Determine the [x, y] coordinate at the center of the cell enclosing the given text.  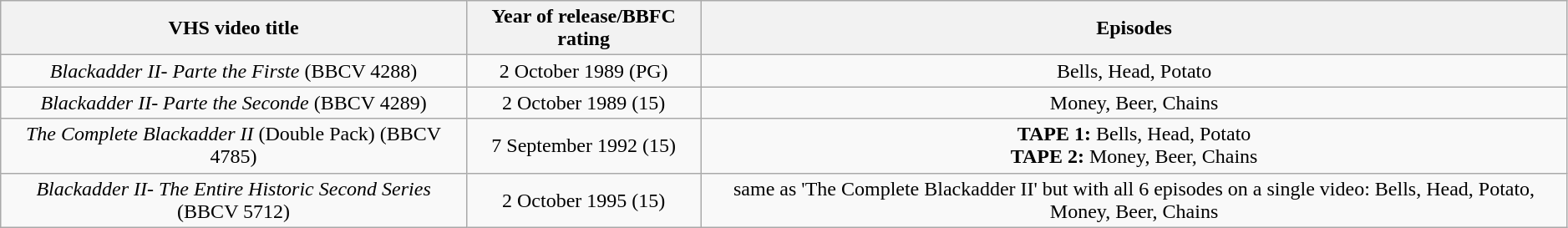
TAPE 1: Bells, Head, PotatoTAPE 2: Money, Beer, Chains [1134, 145]
2 October 1989 (15) [583, 103]
Year of release/BBFC rating [583, 28]
Blackadder II- Parte the Seconde (BBCV 4289) [234, 103]
The Complete Blackadder II (Double Pack) (BBCV 4785) [234, 145]
2 October 1995 (15) [583, 200]
VHS video title [234, 28]
2 October 1989 (PG) [583, 71]
Episodes [1134, 28]
7 September 1992 (15) [583, 145]
Blackadder II- The Entire Historic Second Series (BBCV 5712) [234, 200]
Money, Beer, Chains [1134, 103]
Bells, Head, Potato [1134, 71]
same as 'The Complete Blackadder II' but with all 6 episodes on a single video: Bells, Head, Potato, Money, Beer, Chains [1134, 200]
Blackadder II- Parte the Firste (BBCV 4288) [234, 71]
